Return (x, y) of the center of cell containing provided text 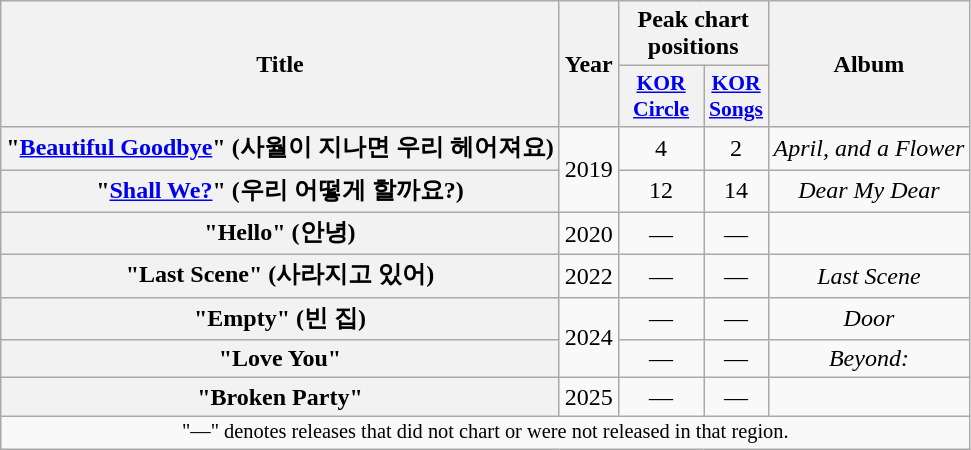
4 (661, 148)
"Hello" (안녕) (280, 234)
Year (588, 64)
"Broken Party" (280, 397)
2019 (588, 170)
"Shall We?" (우리 어떻게 할까요?) (280, 192)
KORCircle (661, 96)
12 (661, 192)
"Empty" (빈 집) (280, 318)
Dear My Dear (869, 192)
April, and a Flower (869, 148)
2020 (588, 234)
Last Scene (869, 276)
KORSongs (736, 96)
14 (736, 192)
"Beautiful Goodbye" (사월이 지나면 우리 헤어져요) (280, 148)
Door (869, 318)
2025 (588, 397)
"—" denotes releases that did not chart or were not released in that region. (486, 433)
Title (280, 64)
"Love You" (280, 359)
2022 (588, 276)
"Last Scene" (사라지고 있어) (280, 276)
2 (736, 148)
Album (869, 64)
Peak chart positions (693, 34)
Beyond: (869, 359)
2024 (588, 338)
